Search for the cell housing the specified text and yield its [X, Y] center coordinate. 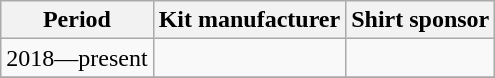
Period [77, 20]
Shirt sponsor [420, 20]
Kit manufacturer [250, 20]
2018—present [77, 58]
